Provide the (X, Y) coordinate of the cell's center where the given text is located.  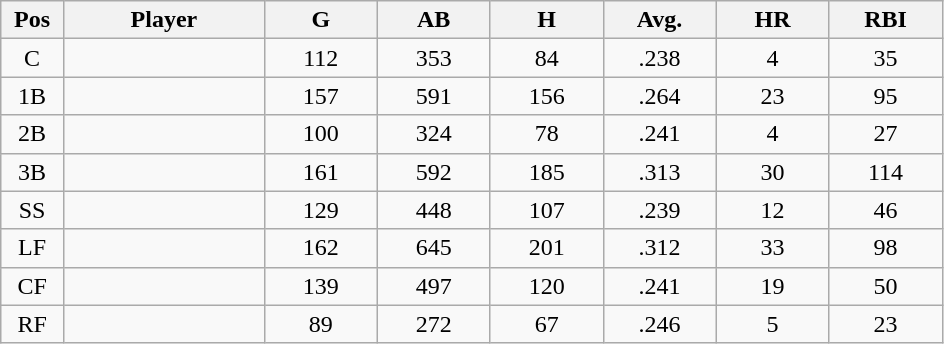
448 (434, 210)
98 (886, 248)
185 (546, 172)
Avg. (660, 20)
33 (772, 248)
156 (546, 96)
.313 (660, 172)
84 (546, 58)
.238 (660, 58)
12 (772, 210)
67 (546, 324)
LF (32, 248)
645 (434, 248)
324 (434, 134)
592 (434, 172)
RF (32, 324)
RBI (886, 20)
120 (546, 286)
201 (546, 248)
591 (434, 96)
114 (886, 172)
162 (320, 248)
.239 (660, 210)
CF (32, 286)
89 (320, 324)
Player (164, 20)
100 (320, 134)
112 (320, 58)
SS (32, 210)
H (546, 20)
272 (434, 324)
50 (886, 286)
107 (546, 210)
.312 (660, 248)
2B (32, 134)
497 (434, 286)
27 (886, 134)
139 (320, 286)
Pos (32, 20)
30 (772, 172)
157 (320, 96)
95 (886, 96)
129 (320, 210)
78 (546, 134)
353 (434, 58)
161 (320, 172)
.246 (660, 324)
G (320, 20)
HR (772, 20)
3B (32, 172)
C (32, 58)
AB (434, 20)
19 (772, 286)
46 (886, 210)
5 (772, 324)
35 (886, 58)
.264 (660, 96)
1B (32, 96)
